Provide the [X, Y] coordinate of the cell's center where the given text is located.  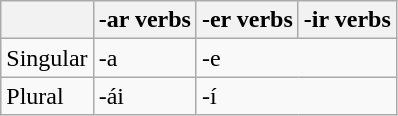
Plural [47, 96]
-ar verbs [144, 20]
-e [296, 58]
-ir verbs [347, 20]
-a [144, 58]
-er verbs [247, 20]
-ái [144, 96]
Singular [47, 58]
-í [296, 96]
